Search for the cell housing the specified text and yield its (X, Y) center coordinate. 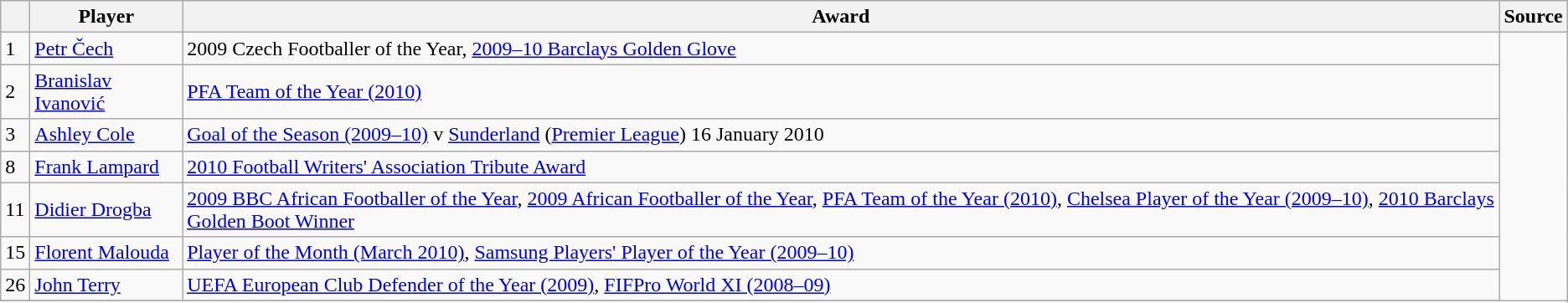
Florent Malouda (106, 253)
8 (15, 167)
2009 Czech Footballer of the Year, 2009–10 Barclays Golden Glove (841, 49)
3 (15, 135)
Goal of the Season (2009–10) v Sunderland (Premier League) 16 January 2010 (841, 135)
Petr Čech (106, 49)
1 (15, 49)
2010 Football Writers' Association Tribute Award (841, 167)
Ashley Cole (106, 135)
Frank Lampard (106, 167)
Player (106, 17)
26 (15, 285)
Didier Drogba (106, 209)
2 (15, 92)
Player of the Month (March 2010), Samsung Players' Player of the Year (2009–10) (841, 253)
11 (15, 209)
PFA Team of the Year (2010) (841, 92)
John Terry (106, 285)
UEFA European Club Defender of the Year (2009), FIFPro World XI (2008–09) (841, 285)
Award (841, 17)
Source (1533, 17)
15 (15, 253)
Branislav Ivanović (106, 92)
